Locate the cell with the specified text and output its [X, Y] center coordinate. 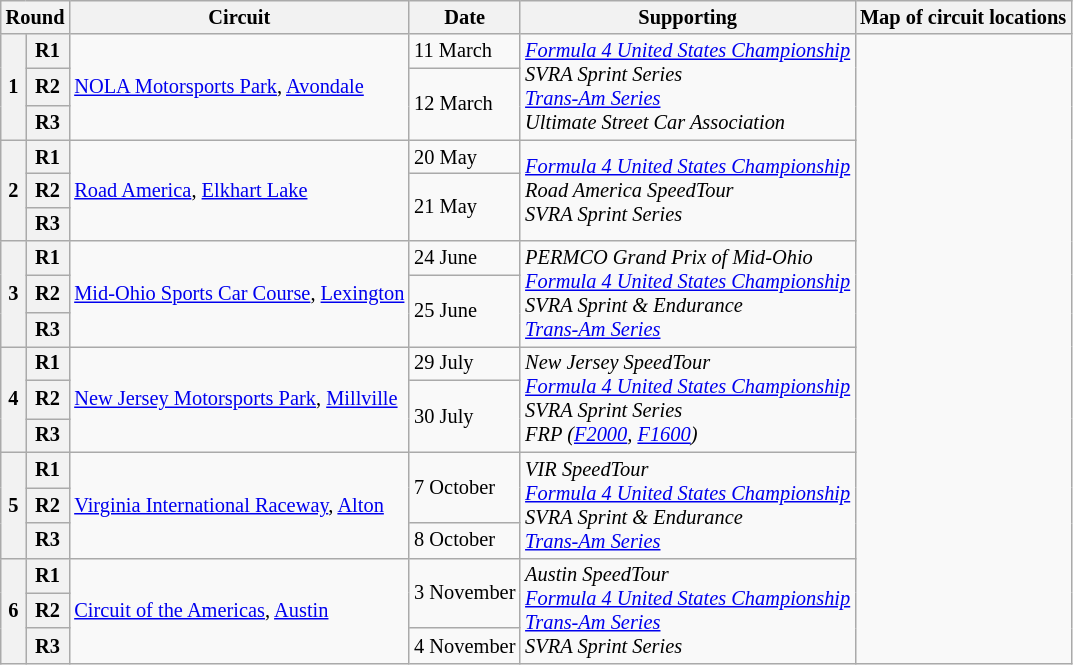
New Jersey SpeedTourFormula 4 United States ChampionshipSVRA Sprint SeriesFRP (F2000, F1600) [688, 399]
24 June [464, 258]
NOLA Motorsports Park, Avondale [239, 87]
6 [14, 611]
Date [464, 17]
Formula 4 United States ChampionshipRoad America SpeedTourSVRA Sprint Series [688, 190]
3 November [464, 593]
PERMCO Grand Prix of Mid-OhioFormula 4 United States ChampionshipSVRA Sprint & EnduranceTrans-Am Series [688, 294]
20 May [464, 157]
30 July [464, 416]
5 [14, 505]
4 November [464, 646]
Round [36, 17]
New Jersey Motorsports Park, Millville [239, 399]
3 [14, 294]
12 March [464, 104]
8 October [464, 540]
Road America, Elkhart Lake [239, 190]
4 [14, 399]
Circuit [239, 17]
29 July [464, 363]
25 June [464, 310]
7 October [464, 487]
Circuit of the Americas, Austin [239, 611]
11 March [464, 51]
Mid-Ohio Sports Car Course, Lexington [239, 294]
Supporting [688, 17]
Formula 4 United States ChampionshipSVRA Sprint SeriesTrans-Am SeriesUltimate Street Car Association [688, 87]
Austin SpeedTourFormula 4 United States ChampionshipTrans-Am SeriesSVRA Sprint Series [688, 611]
Map of circuit locations [963, 17]
21 May [464, 206]
1 [14, 87]
2 [14, 190]
Virginia International Raceway, Alton [239, 505]
VIR SpeedTourFormula 4 United States ChampionshipSVRA Sprint & EnduranceTrans-Am Series [688, 505]
